Locate the cell with the specified text and output its (x, y) center coordinate. 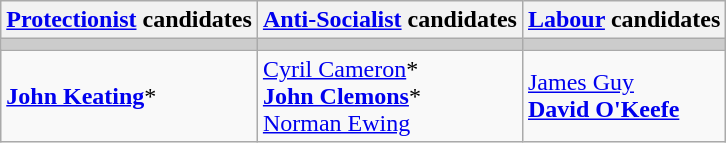
Labour candidates (624, 20)
Cyril Cameron*John Clemons*Norman Ewing (390, 96)
Protectionist candidates (130, 20)
Anti-Socialist candidates (390, 20)
John Keating* (130, 96)
James GuyDavid O'Keefe (624, 96)
